Return [X, Y] of the center of cell containing provided text 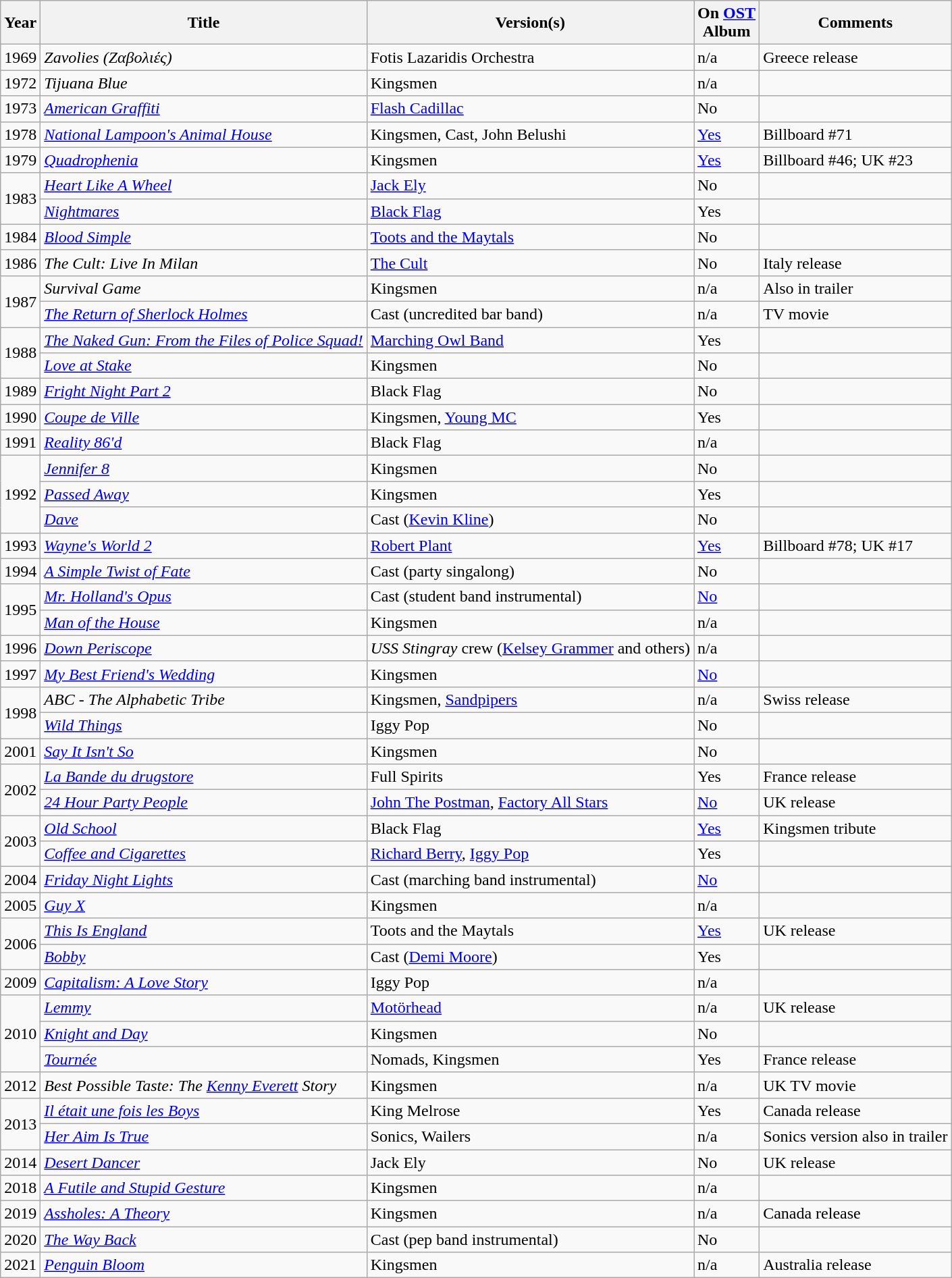
Sonics, Wailers [530, 1136]
Fotis Lazaridis Orchestra [530, 57]
Year [20, 23]
Coupe de Ville [204, 417]
King Melrose [530, 1111]
Fright Night Part 2 [204, 392]
2021 [20, 1265]
1998 [20, 712]
2020 [20, 1240]
Cast (marching band instrumental) [530, 880]
Cast (pep band instrumental) [530, 1240]
Title [204, 23]
2019 [20, 1214]
2003 [20, 841]
2009 [20, 982]
Cast (Demi Moore) [530, 957]
Wild Things [204, 725]
Old School [204, 828]
1996 [20, 648]
Nomads, Kingsmen [530, 1059]
On OSTAlbum [726, 23]
Cast (student band instrumental) [530, 597]
Billboard #46; UK #23 [855, 160]
1990 [20, 417]
ABC - The Alphabetic Tribe [204, 699]
Flash Cadillac [530, 109]
Australia release [855, 1265]
Il était une fois les Boys [204, 1111]
1988 [20, 352]
Comments [855, 23]
Greece release [855, 57]
Robert Plant [530, 545]
Tournée [204, 1059]
Marching Owl Band [530, 340]
Wayne's World 2 [204, 545]
The Way Back [204, 1240]
Love at Stake [204, 366]
La Bande du drugstore [204, 777]
Desert Dancer [204, 1162]
Friday Night Lights [204, 880]
The Naked Gun: From the Files of Police Squad! [204, 340]
Kingsmen, Sandpipers [530, 699]
Knight and Day [204, 1034]
1995 [20, 610]
Coffee and Cigarettes [204, 854]
2004 [20, 880]
Bobby [204, 957]
John The Postman, Factory All Stars [530, 803]
Zavolies (Ζαβολιές) [204, 57]
Man of the House [204, 622]
Blood Simple [204, 237]
1997 [20, 674]
1972 [20, 83]
Version(s) [530, 23]
Cast (party singalong) [530, 571]
1991 [20, 443]
Dave [204, 520]
1992 [20, 494]
Tijuana Blue [204, 83]
2013 [20, 1123]
1983 [20, 198]
1969 [20, 57]
1973 [20, 109]
1979 [20, 160]
2014 [20, 1162]
Down Periscope [204, 648]
Say It Isn't So [204, 751]
The Cult: Live In Milan [204, 263]
Cast (Kevin Kline) [530, 520]
Guy X [204, 905]
Italy release [855, 263]
1993 [20, 545]
USS Stingray crew (Kelsey Grammer and others) [530, 648]
Billboard #71 [855, 134]
Her Aim Is True [204, 1136]
Assholes: A Theory [204, 1214]
The Cult [530, 263]
American Graffiti [204, 109]
Full Spirits [530, 777]
2006 [20, 944]
Best Possible Taste: The Kenny Everett Story [204, 1085]
Jennifer 8 [204, 469]
1984 [20, 237]
Sonics version also in trailer [855, 1136]
The Return of Sherlock Holmes [204, 314]
Quadrophenia [204, 160]
This Is England [204, 931]
Nightmares [204, 211]
Kingsmen, Young MC [530, 417]
1987 [20, 301]
Heart Like A Wheel [204, 186]
Also in trailer [855, 288]
UK TV movie [855, 1085]
Kingsmen tribute [855, 828]
Reality 86'd [204, 443]
1978 [20, 134]
2012 [20, 1085]
2001 [20, 751]
Mr. Holland's Opus [204, 597]
National Lampoon's Animal House [204, 134]
Capitalism: A Love Story [204, 982]
2010 [20, 1034]
Lemmy [204, 1008]
My Best Friend's Wedding [204, 674]
Motörhead [530, 1008]
Billboard #78; UK #17 [855, 545]
1989 [20, 392]
TV movie [855, 314]
24 Hour Party People [204, 803]
Cast (uncredited bar band) [530, 314]
1986 [20, 263]
A Simple Twist of Fate [204, 571]
2018 [20, 1188]
Penguin Bloom [204, 1265]
Richard Berry, Iggy Pop [530, 854]
1994 [20, 571]
A Futile and Stupid Gesture [204, 1188]
Swiss release [855, 699]
Kingsmen, Cast, John Belushi [530, 134]
Passed Away [204, 494]
Survival Game [204, 288]
2005 [20, 905]
2002 [20, 790]
